Detect which cell encompasses the target text, then output its [x, y] center coordinate. 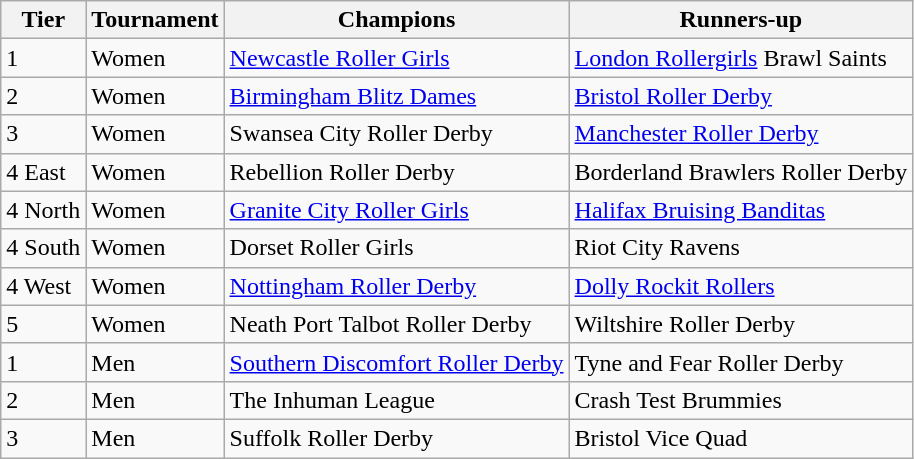
Southern Discomfort Roller Derby [396, 362]
Runners-up [741, 20]
Halifax Bruising Banditas [741, 210]
Suffolk Roller Derby [396, 438]
Crash Test Brummies [741, 400]
Birmingham Blitz Dames [396, 96]
The Inhuman League [396, 400]
Manchester Roller Derby [741, 134]
Granite City Roller Girls [396, 210]
Swansea City Roller Derby [396, 134]
4 South [44, 248]
Champions [396, 20]
Newcastle Roller Girls [396, 58]
Dorset Roller Girls [396, 248]
London Rollergirls Brawl Saints [741, 58]
Tyne and Fear Roller Derby [741, 362]
Wiltshire Roller Derby [741, 324]
Dolly Rockit Rollers [741, 286]
Bristol Roller Derby [741, 96]
Borderland Brawlers Roller Derby [741, 172]
4 East [44, 172]
5 [44, 324]
Riot City Ravens [741, 248]
4 West [44, 286]
Tier [44, 20]
Nottingham Roller Derby [396, 286]
4 North [44, 210]
Tournament [155, 20]
Neath Port Talbot Roller Derby [396, 324]
Bristol Vice Quad [741, 438]
Rebellion Roller Derby [396, 172]
